Return the [X, Y] coordinate for the center point of the cell that contains the specified text.  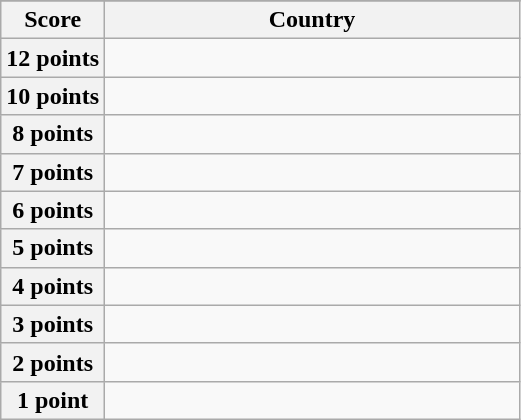
10 points [53, 96]
Score [53, 20]
5 points [53, 248]
4 points [53, 286]
6 points [53, 210]
2 points [53, 362]
12 points [53, 58]
3 points [53, 324]
7 points [53, 172]
1 point [53, 400]
8 points [53, 134]
Country [312, 20]
